Return the (X, Y) coordinate for the center point of the cell that contains the specified text.  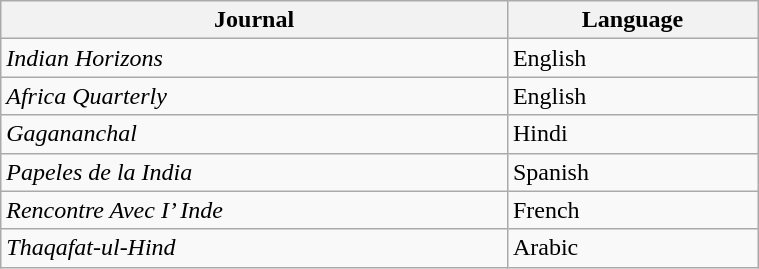
Gagananchal (254, 134)
French (632, 210)
Spanish (632, 172)
Thaqafat-ul-Hind (254, 248)
Language (632, 20)
Hindi (632, 134)
Indian Horizons (254, 58)
Journal (254, 20)
Rencontre Avec I’ Inde (254, 210)
Arabic (632, 248)
Africa Quarterly (254, 96)
Papeles de la India (254, 172)
